Find where the given text appears and provide that cell's center as (X, Y) coordinate. 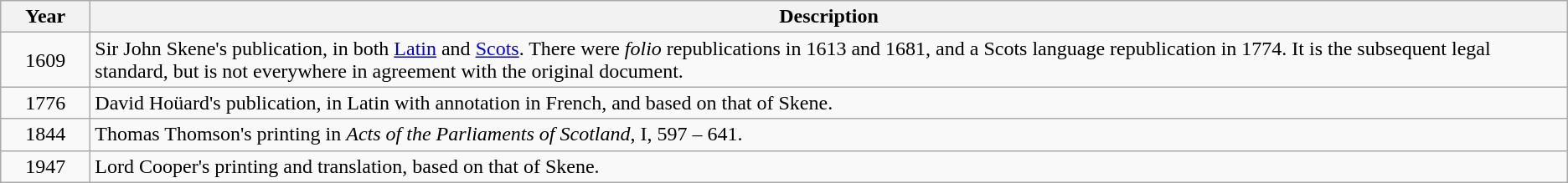
1844 (45, 135)
Description (829, 17)
1609 (45, 60)
1776 (45, 103)
Thomas Thomson's printing in Acts of the Parliaments of Scotland, I, 597 – 641. (829, 135)
David Hoüard's publication, in Latin with annotation in French, and based on that of Skene. (829, 103)
1947 (45, 166)
Lord Cooper's printing and translation, based on that of Skene. (829, 166)
Year (45, 17)
